Identify which cell holds the provided text, then report its (x, y) central coordinate. 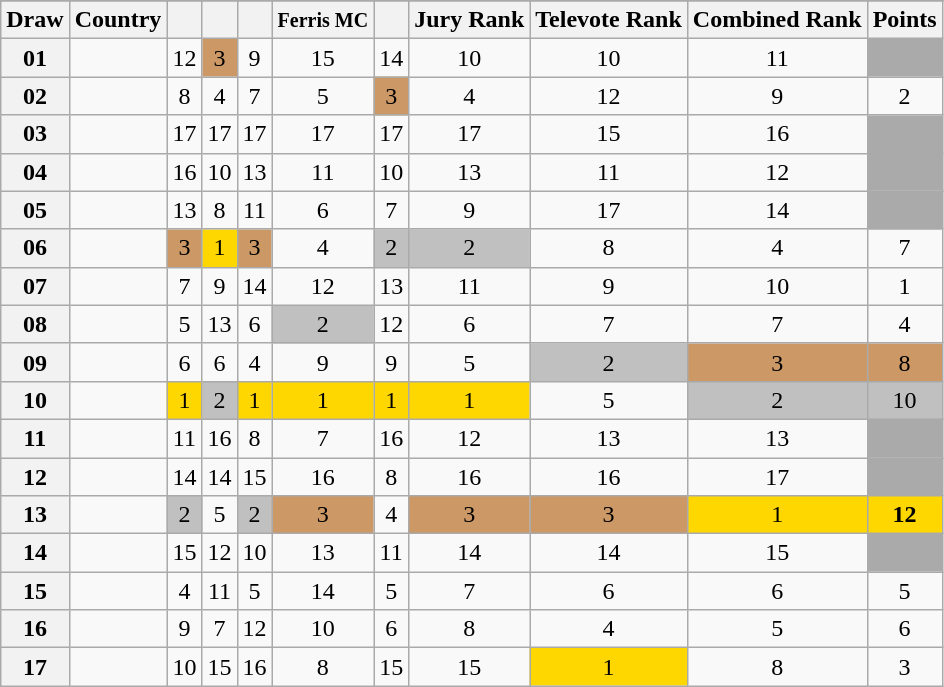
07 (35, 286)
Country (118, 20)
Televote Rank (609, 20)
Combined Rank (777, 20)
Points (904, 20)
02 (35, 96)
03 (35, 134)
09 (35, 362)
01 (35, 58)
Jury Rank (470, 20)
Ferris MC (323, 20)
06 (35, 248)
05 (35, 210)
04 (35, 172)
08 (35, 324)
Draw (35, 20)
